Determine the [X, Y] coordinate at the center of the cell enclosing the given text.  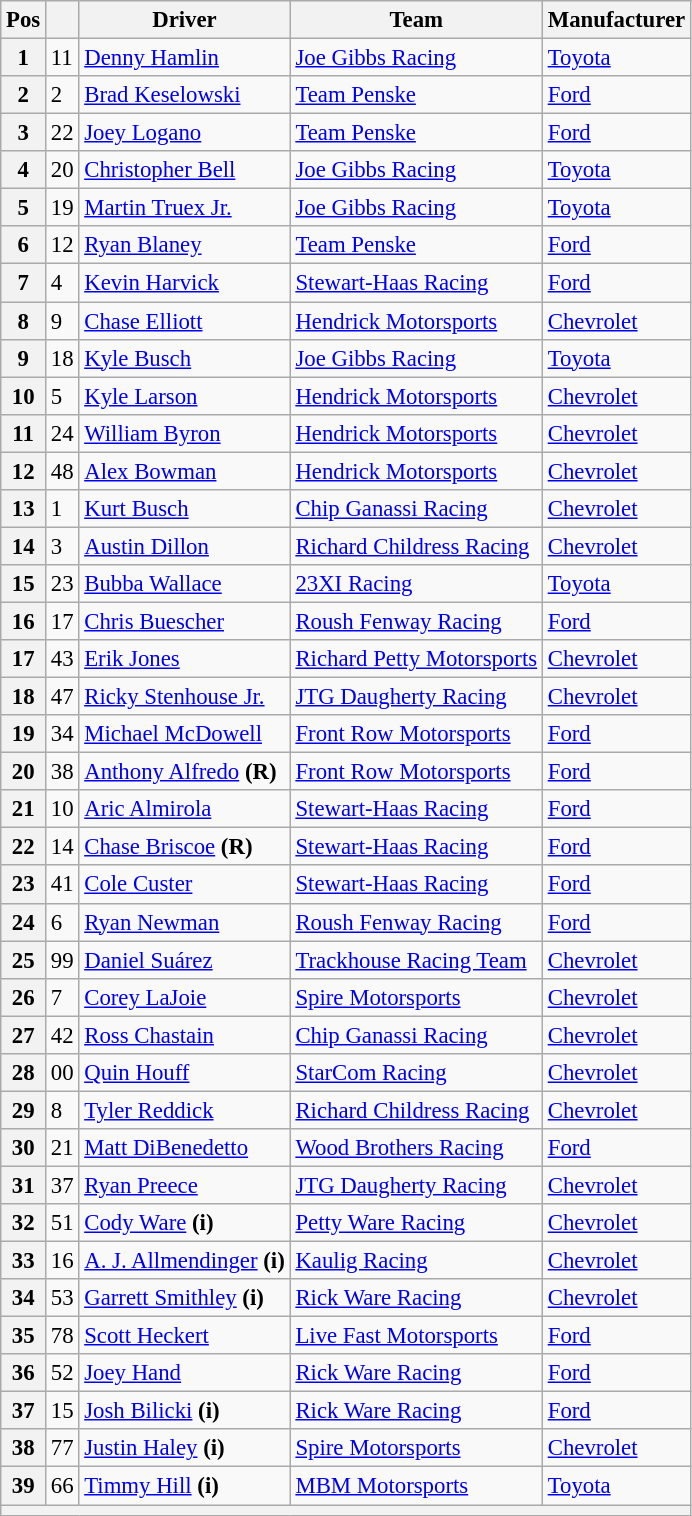
35 [24, 1336]
29 [24, 1110]
66 [62, 1486]
Wood Brothers Racing [416, 1148]
Chris Buescher [184, 621]
00 [62, 1073]
Cole Custer [184, 885]
Bubba Wallace [184, 584]
Joey Hand [184, 1373]
A. J. Allmendinger (i) [184, 1261]
Austin Dillon [184, 546]
Scott Heckert [184, 1336]
99 [62, 960]
MBM Motorsports [416, 1486]
Driver [184, 20]
Garrett Smithley (i) [184, 1298]
39 [24, 1486]
Chase Briscoe (R) [184, 847]
Ryan Preece [184, 1185]
53 [62, 1298]
Kurt Busch [184, 509]
30 [24, 1148]
47 [62, 697]
Kyle Larson [184, 396]
48 [62, 471]
Corey LaJoie [184, 997]
Pos [24, 20]
StarCom Racing [416, 1073]
Manufacturer [616, 20]
Josh Bilicki (i) [184, 1411]
Justin Haley (i) [184, 1449]
31 [24, 1185]
Timmy Hill (i) [184, 1486]
Chase Elliott [184, 321]
Cody Ware (i) [184, 1223]
Petty Ware Racing [416, 1223]
26 [24, 997]
Kyle Busch [184, 358]
Brad Keselowski [184, 95]
Quin Houff [184, 1073]
Daniel Suárez [184, 960]
43 [62, 659]
77 [62, 1449]
Tyler Reddick [184, 1110]
32 [24, 1223]
Ryan Newman [184, 922]
Ryan Blaney [184, 245]
27 [24, 1035]
Team [416, 20]
Aric Almirola [184, 809]
Trackhouse Racing Team [416, 960]
25 [24, 960]
Alex Bowman [184, 471]
Denny Hamlin [184, 58]
Christopher Bell [184, 170]
Erik Jones [184, 659]
Matt DiBenedetto [184, 1148]
Anthony Alfredo (R) [184, 772]
Martin Truex Jr. [184, 208]
36 [24, 1373]
28 [24, 1073]
Kaulig Racing [416, 1261]
Joey Logano [184, 133]
78 [62, 1336]
23XI Racing [416, 584]
42 [62, 1035]
William Byron [184, 433]
Richard Petty Motorsports [416, 659]
41 [62, 885]
Ricky Stenhouse Jr. [184, 697]
33 [24, 1261]
Ross Chastain [184, 1035]
51 [62, 1223]
Kevin Harvick [184, 283]
Michael McDowell [184, 734]
13 [24, 509]
52 [62, 1373]
Live Fast Motorsports [416, 1336]
